Identify which cell holds the provided text, then report its [X, Y] central coordinate. 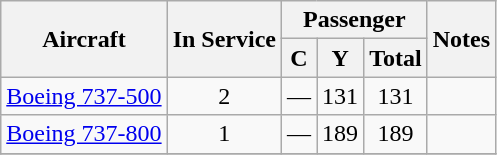
Boeing 737-500 [84, 96]
Aircraft [84, 39]
Passenger [355, 20]
2 [224, 96]
Boeing 737-800 [84, 134]
In Service [224, 39]
Total [396, 58]
Y [340, 58]
Notes [461, 39]
1 [224, 134]
C [300, 58]
